Determine the (x, y) coordinate at the center of the cell enclosing the given text.  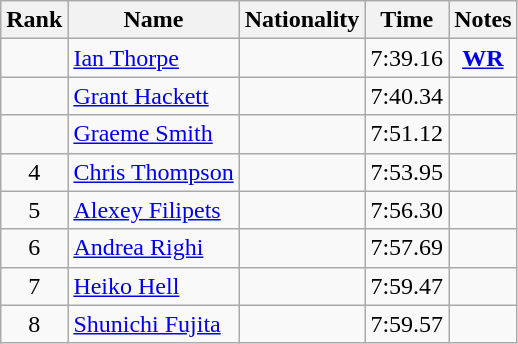
Grant Hackett (154, 96)
Graeme Smith (154, 134)
5 (34, 210)
Rank (34, 20)
Chris Thompson (154, 172)
8 (34, 324)
7:40.34 (407, 96)
7:56.30 (407, 210)
Name (154, 20)
Ian Thorpe (154, 58)
7:53.95 (407, 172)
Alexey Filipets (154, 210)
Nationality (302, 20)
Time (407, 20)
Andrea Righi (154, 248)
4 (34, 172)
Notes (483, 20)
7:59.47 (407, 286)
Heiko Hell (154, 286)
6 (34, 248)
Shunichi Fujita (154, 324)
7:51.12 (407, 134)
7:39.16 (407, 58)
WR (483, 58)
7:59.57 (407, 324)
7 (34, 286)
7:57.69 (407, 248)
